For the text-containing cell, return its midpoint in (X, Y) coordinate format. 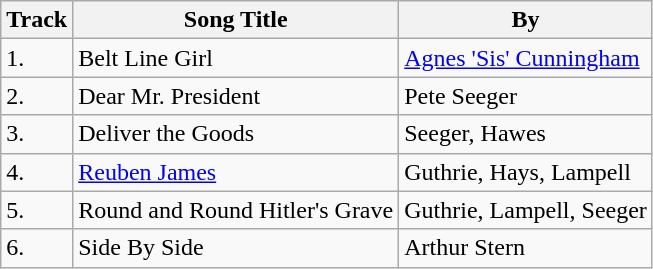
Guthrie, Lampell, Seeger (526, 210)
1. (37, 58)
Belt Line Girl (236, 58)
Arthur Stern (526, 248)
4. (37, 172)
Dear Mr. President (236, 96)
Reuben James (236, 172)
Round and Round Hitler's Grave (236, 210)
Side By Side (236, 248)
5. (37, 210)
3. (37, 134)
6. (37, 248)
By (526, 20)
Song Title (236, 20)
Seeger, Hawes (526, 134)
Pete Seeger (526, 96)
Agnes 'Sis' Cunningham (526, 58)
Guthrie, Hays, Lampell (526, 172)
Deliver the Goods (236, 134)
Track (37, 20)
2. (37, 96)
